For the text-containing cell, return its midpoint in (X, Y) coordinate format. 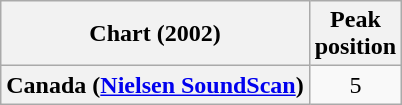
Canada (Nielsen SoundScan) (155, 85)
Peakposition (355, 34)
Chart (2002) (155, 34)
5 (355, 85)
